For the text-containing cell, return its midpoint in [x, y] coordinate format. 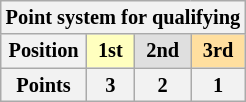
Points [44, 85]
1st [110, 51]
1 [218, 85]
Point system for qualifying [123, 17]
3 [110, 85]
2nd [162, 51]
3rd [218, 51]
2 [162, 85]
Position [44, 51]
